For the text-containing cell, return its midpoint in [X, Y] coordinate format. 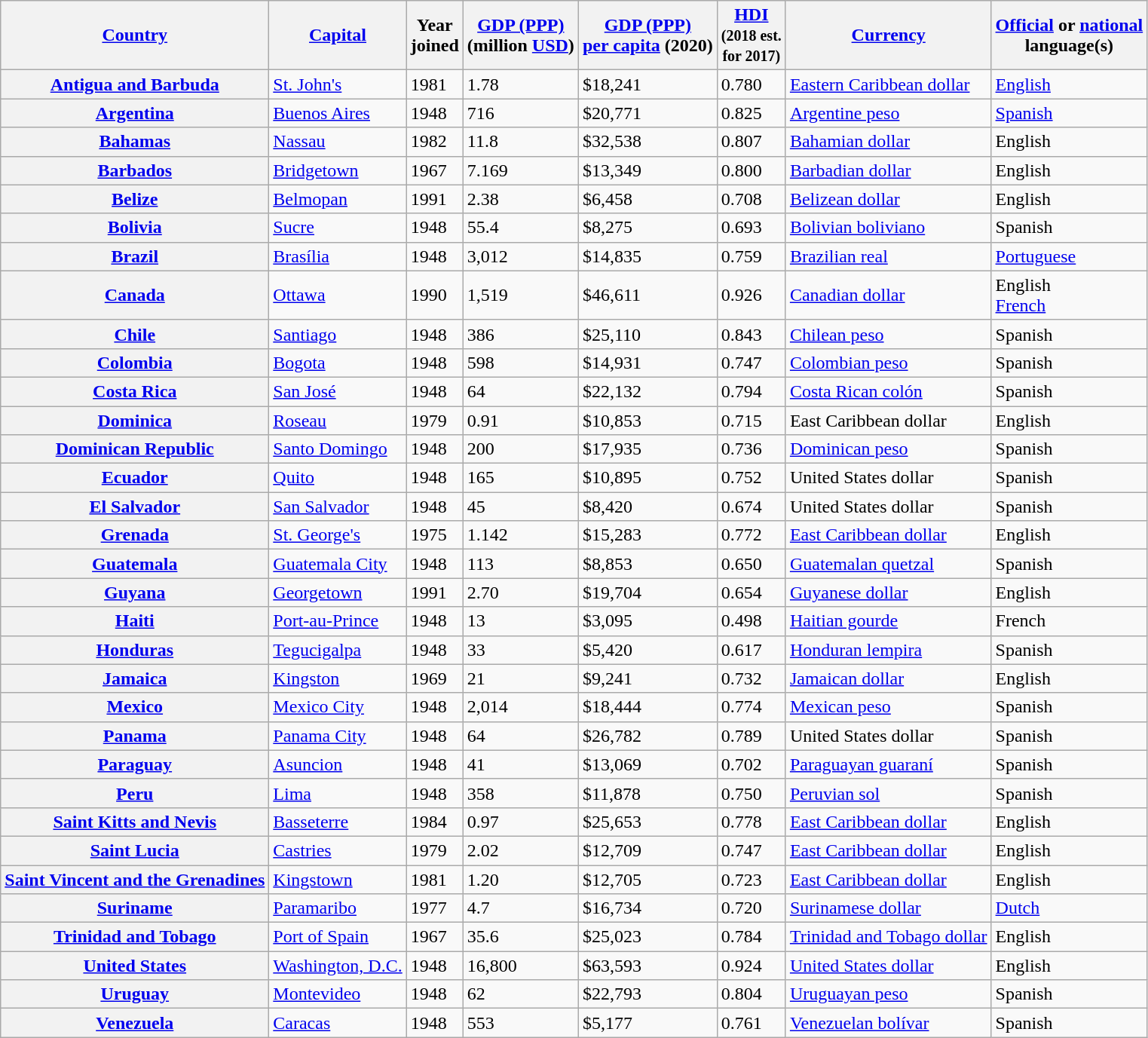
1984 [434, 822]
Asuncion [338, 764]
Nassau [338, 142]
Brazilian real [888, 256]
$14,835 [647, 256]
Belmopan [338, 199]
0.693 [751, 228]
$12,705 [647, 880]
$10,895 [647, 478]
Santo Domingo [338, 449]
French [1069, 621]
0.784 [751, 937]
2.70 [520, 592]
Canada [135, 295]
0.498 [751, 621]
Georgetown [338, 592]
Panama [135, 736]
0.761 [751, 1023]
$22,793 [647, 994]
0.650 [751, 564]
$25,110 [647, 334]
0.843 [751, 334]
$13,069 [647, 764]
Bahamian dollar [888, 142]
Caracas [338, 1023]
553 [520, 1023]
0.715 [751, 420]
$8,275 [647, 228]
0.736 [751, 449]
Washington, D.C. [338, 966]
0.97 [520, 822]
16,800 [520, 966]
Kingston [338, 678]
0.750 [751, 793]
$8,420 [647, 507]
0.804 [751, 994]
Surinamese dollar [888, 908]
Argentina [135, 113]
0.800 [751, 170]
35.6 [520, 937]
Barbadian dollar [888, 170]
2.38 [520, 199]
$5,420 [647, 650]
$46,611 [647, 295]
2.02 [520, 850]
7.169 [520, 170]
$6,458 [647, 199]
13 [520, 621]
0.780 [751, 84]
Saint Lucia [135, 850]
Uruguay [135, 994]
Paraguay [135, 764]
Jamaica [135, 678]
Capital [338, 35]
Quito [338, 478]
Saint Vincent and the Grenadines [135, 880]
Guatemala [135, 564]
$32,538 [647, 142]
386 [520, 334]
$16,734 [647, 908]
$13,349 [647, 170]
Chile [135, 334]
Lima [338, 793]
0.674 [751, 507]
$26,782 [647, 736]
$10,853 [647, 420]
113 [520, 564]
Paraguayan guaraní [888, 764]
0.772 [751, 535]
$18,444 [647, 707]
Argentine peso [888, 113]
Colombian peso [888, 363]
0.924 [751, 966]
EnglishFrench [1069, 295]
21 [520, 678]
Venezuela [135, 1023]
Sucre [338, 228]
0.825 [751, 113]
Bridgetown [338, 170]
Bolivian boliviano [888, 228]
0.926 [751, 295]
1,519 [520, 295]
Haitian gourde [888, 621]
Brasília [338, 256]
Venezuelan bolívar [888, 1023]
Jamaican dollar [888, 678]
$17,935 [647, 449]
Grenada [135, 535]
0.723 [751, 880]
Saint Kitts and Nevis [135, 822]
Bahamas [135, 142]
$63,593 [647, 966]
1.20 [520, 880]
45 [520, 507]
Dutch [1069, 908]
62 [520, 994]
Brazil [135, 256]
Castries [338, 850]
0.807 [751, 142]
Basseterre [338, 822]
San José [338, 391]
41 [520, 764]
$25,023 [647, 937]
4.7 [520, 908]
GDP (PPP)per capita (2020) [647, 35]
Guyanese dollar [888, 592]
$15,283 [647, 535]
358 [520, 793]
Guyana [135, 592]
Peruvian sol [888, 793]
Yearjoined [434, 35]
Panama City [338, 736]
Peru [135, 793]
Tegucigalpa [338, 650]
$18,241 [647, 84]
Official or nationallanguage(s) [1069, 35]
Paramaribo [338, 908]
55.4 [520, 228]
1.142 [520, 535]
0.778 [751, 822]
El Salvador [135, 507]
Mexico City [338, 707]
$11,878 [647, 793]
3,012 [520, 256]
0.759 [751, 256]
1990 [434, 295]
St. John's [338, 84]
33 [520, 650]
$9,241 [647, 678]
Belize [135, 199]
HDI(2018 est.for 2017) [751, 35]
St. George's [338, 535]
1.78 [520, 84]
0.774 [751, 707]
0.732 [751, 678]
Guatemalan quetzal [888, 564]
$12,709 [647, 850]
Ecuador [135, 478]
$5,177 [647, 1023]
$22,132 [647, 391]
0.794 [751, 391]
0.702 [751, 764]
$19,704 [647, 592]
Mexico [135, 707]
Roseau [338, 420]
Colombia [135, 363]
Bogota [338, 363]
Bolivia [135, 228]
Dominica [135, 420]
598 [520, 363]
716 [520, 113]
Costa Rican colón [888, 391]
0.789 [751, 736]
United States [135, 966]
Eastern Caribbean dollar [888, 84]
Antigua and Barbuda [135, 84]
$3,095 [647, 621]
Trinidad and Tobago dollar [888, 937]
$20,771 [647, 113]
Canadian dollar [888, 295]
1977 [434, 908]
Port of Spain [338, 937]
Barbados [135, 170]
0.720 [751, 908]
1975 [434, 535]
Chilean peso [888, 334]
0.91 [520, 420]
0.708 [751, 199]
Guatemala City [338, 564]
Mexican peso [888, 707]
Honduras [135, 650]
Trinidad and Tobago [135, 937]
11.8 [520, 142]
0.617 [751, 650]
Portuguese [1069, 256]
Country [135, 35]
GDP (PPP)(million USD) [520, 35]
1969 [434, 678]
200 [520, 449]
Haiti [135, 621]
165 [520, 478]
Ottawa [338, 295]
0.654 [751, 592]
$14,931 [647, 363]
Montevideo [338, 994]
0.752 [751, 478]
Belizean dollar [888, 199]
2,014 [520, 707]
Dominican peso [888, 449]
Costa Rica [135, 391]
$8,853 [647, 564]
Honduran lempira [888, 650]
Kingstown [338, 880]
Currency [888, 35]
Port-au-Prince [338, 621]
Santiago [338, 334]
1982 [434, 142]
$25,653 [647, 822]
Dominican Republic [135, 449]
San Salvador [338, 507]
Uruguayan peso [888, 994]
Buenos Aires [338, 113]
Suriname [135, 908]
